Output the (x, y) coordinate of the center of the cell containing the given text.  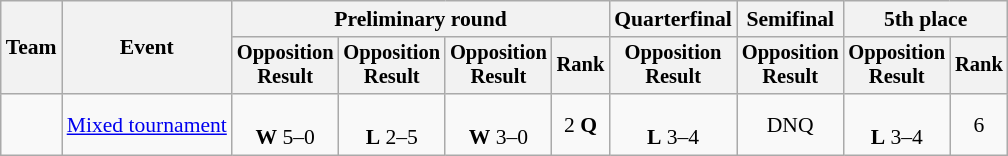
L 2–5 (392, 124)
W 3–0 (498, 124)
W 5–0 (286, 124)
Event (147, 48)
Preliminary round (420, 19)
5th place (925, 19)
Mixed tournament (147, 124)
2 Q (581, 124)
6 (979, 124)
Quarterfinal (673, 19)
Semifinal (790, 19)
DNQ (790, 124)
Team (32, 48)
